Output the [x, y] coordinate of the center of the cell containing the given text.  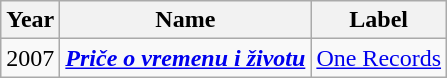
Priče o vremenu i životu [186, 58]
Label [379, 20]
Name [186, 20]
2007 [30, 58]
One Records [379, 58]
Year [30, 20]
